Output the (X, Y) coordinate of the center of the cell containing the given text.  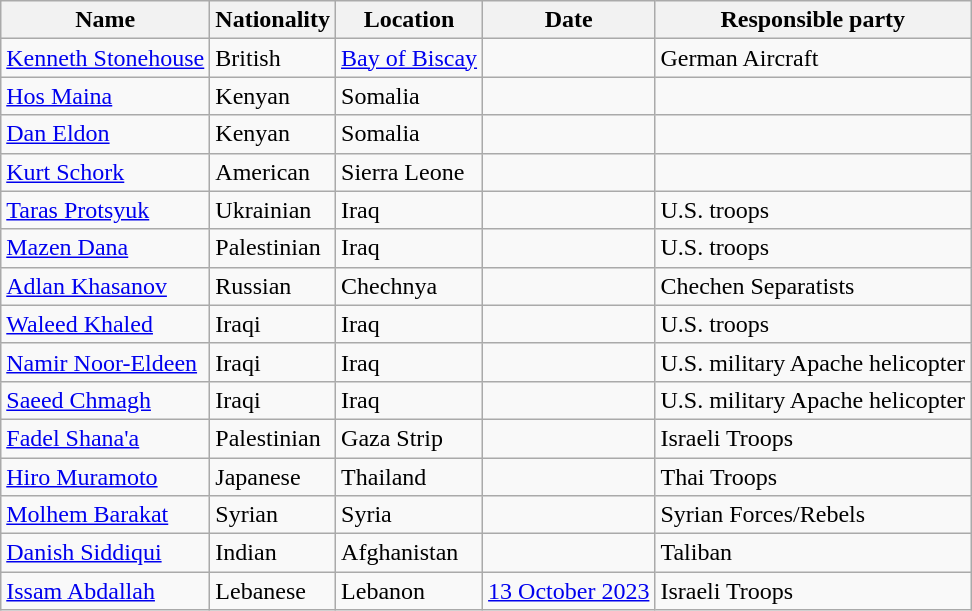
Russian (273, 286)
German Aircraft (813, 58)
Namir Noor-Eldeen (106, 362)
Lebanese (273, 591)
Fadel Shana'a (106, 438)
Taras Protsyuk (106, 210)
Dan Eldon (106, 134)
British (273, 58)
Chechen Separatists (813, 286)
Afghanistan (410, 553)
Location (410, 20)
Waleed Khaled (106, 324)
Sierra Leone (410, 172)
Nationality (273, 20)
Saeed Chmagh (106, 400)
Syria (410, 515)
Adlan Khasanov (106, 286)
Indian (273, 553)
Name (106, 20)
Bay of Biscay (410, 58)
Japanese (273, 477)
Syrian Forces/Rebels (813, 515)
Mazen Dana (106, 248)
Issam Abdallah (106, 591)
Hiro Muramoto (106, 477)
Taliban (813, 553)
Gaza Strip (410, 438)
American (273, 172)
Lebanon (410, 591)
Danish Siddiqui (106, 553)
Responsible party (813, 20)
Thai Troops (813, 477)
Ukrainian (273, 210)
Kurt Schork (106, 172)
Chechnya (410, 286)
Molhem Barakat (106, 515)
13 October 2023 (569, 591)
Hos Maina (106, 96)
Syrian (273, 515)
Date (569, 20)
Kenneth Stonehouse (106, 58)
Thailand (410, 477)
